Capture the cell that displays the provided text and extract its (x, y) central coordinate. 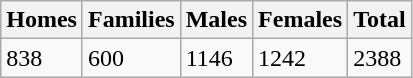
Females (300, 20)
Families (131, 20)
600 (131, 58)
2388 (380, 58)
Total (380, 20)
Homes (42, 20)
1242 (300, 58)
Males (216, 20)
838 (42, 58)
1146 (216, 58)
